Return [X, Y] of the center of cell containing provided text 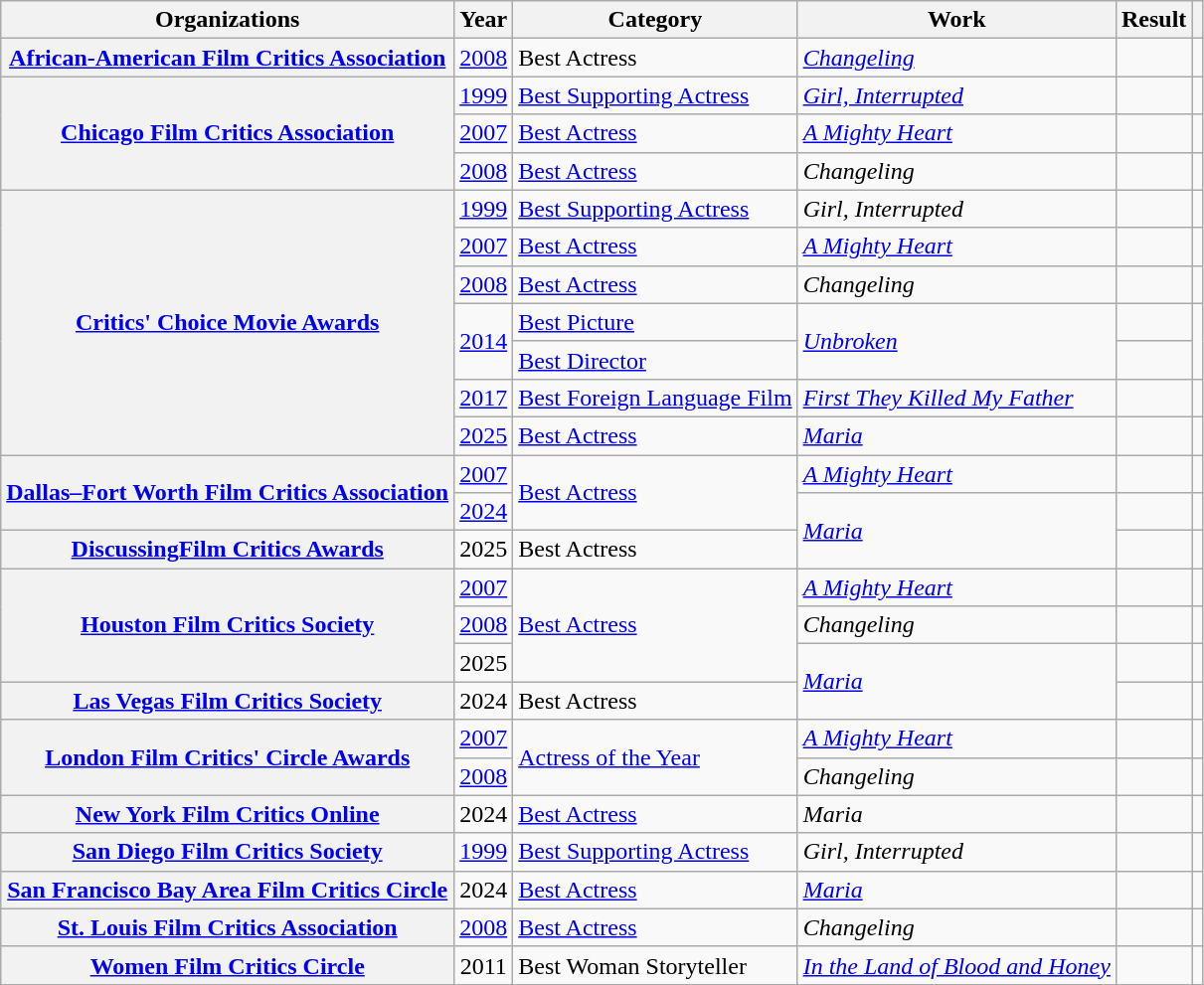
First They Killed My Father [956, 398]
London Film Critics' Circle Awards [228, 757]
Best Woman Storyteller [655, 965]
Category [655, 20]
2017 [483, 398]
New York Film Critics Online [228, 814]
2011 [483, 965]
African-American Film Critics Association [228, 58]
Dallas–Fort Worth Film Critics Association [228, 493]
Women Film Critics Circle [228, 965]
Best Picture [655, 322]
Unbroken [956, 341]
Work [956, 20]
Actress of the Year [655, 757]
Critics' Choice Movie Awards [228, 322]
Best Foreign Language Film [655, 398]
Year [483, 20]
Chicago Film Critics Association [228, 133]
Organizations [228, 20]
San Francisco Bay Area Film Critics Circle [228, 890]
DiscussingFilm Critics Awards [228, 550]
In the Land of Blood and Honey [956, 965]
San Diego Film Critics Society [228, 852]
Las Vegas Film Critics Society [228, 701]
2014 [483, 341]
St. Louis Film Critics Association [228, 927]
Result [1153, 20]
Best Director [655, 360]
Houston Film Critics Society [228, 625]
